Provide the [X, Y] coordinate of the cell's center where the given text is located.  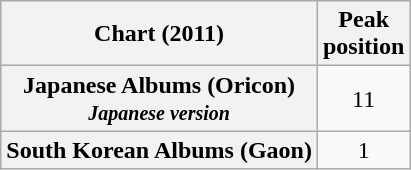
11 [363, 98]
Chart (2011) [160, 34]
South Korean Albums (Gaon) [160, 150]
Peakposition [363, 34]
1 [363, 150]
Japanese Albums (Oricon)Japanese version [160, 98]
